For the text-containing cell, return its midpoint in [x, y] coordinate format. 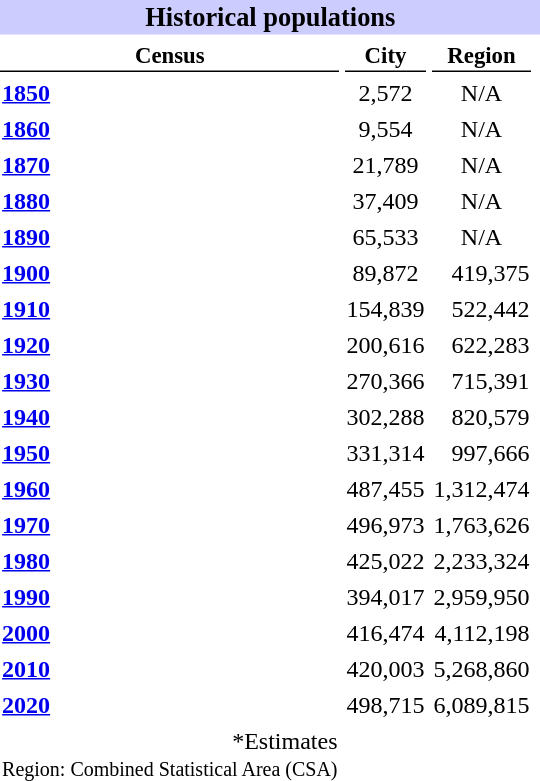
1910 [170, 309]
200,616 [386, 345]
37,409 [386, 201]
Census [170, 56]
Region [482, 56]
2,233,324 [482, 561]
487,455 [386, 489]
425,022 [386, 561]
21,789 [386, 165]
1860 [170, 129]
1920 [170, 345]
419,375 [482, 273]
1930 [170, 381]
1880 [170, 201]
1850 [170, 93]
5,268,860 [482, 669]
302,288 [386, 417]
1980 [170, 561]
394,017 [386, 597]
1950 [170, 453]
1890 [170, 237]
715,391 [482, 381]
1990 [170, 597]
331,314 [386, 453]
416,474 [386, 633]
Historical populations [270, 17]
2010 [170, 669]
496,973 [386, 525]
1970 [170, 525]
1,312,474 [482, 489]
1,763,626 [482, 525]
2,572 [386, 93]
1900 [170, 273]
1870 [170, 165]
65,533 [386, 237]
6,089,815 [482, 705]
City [386, 56]
270,366 [386, 381]
522,442 [482, 309]
498,715 [386, 705]
1960 [170, 489]
4,112,198 [482, 633]
420,003 [386, 669]
2,959,950 [482, 597]
89,872 [386, 273]
9,554 [386, 129]
154,839 [386, 309]
2000 [170, 633]
820,579 [482, 417]
622,283 [482, 345]
2020 [170, 705]
997,666 [482, 453]
1940 [170, 417]
